Pinpoint the cell where the given text exists, returning its (X, Y) midpoint coordinate. 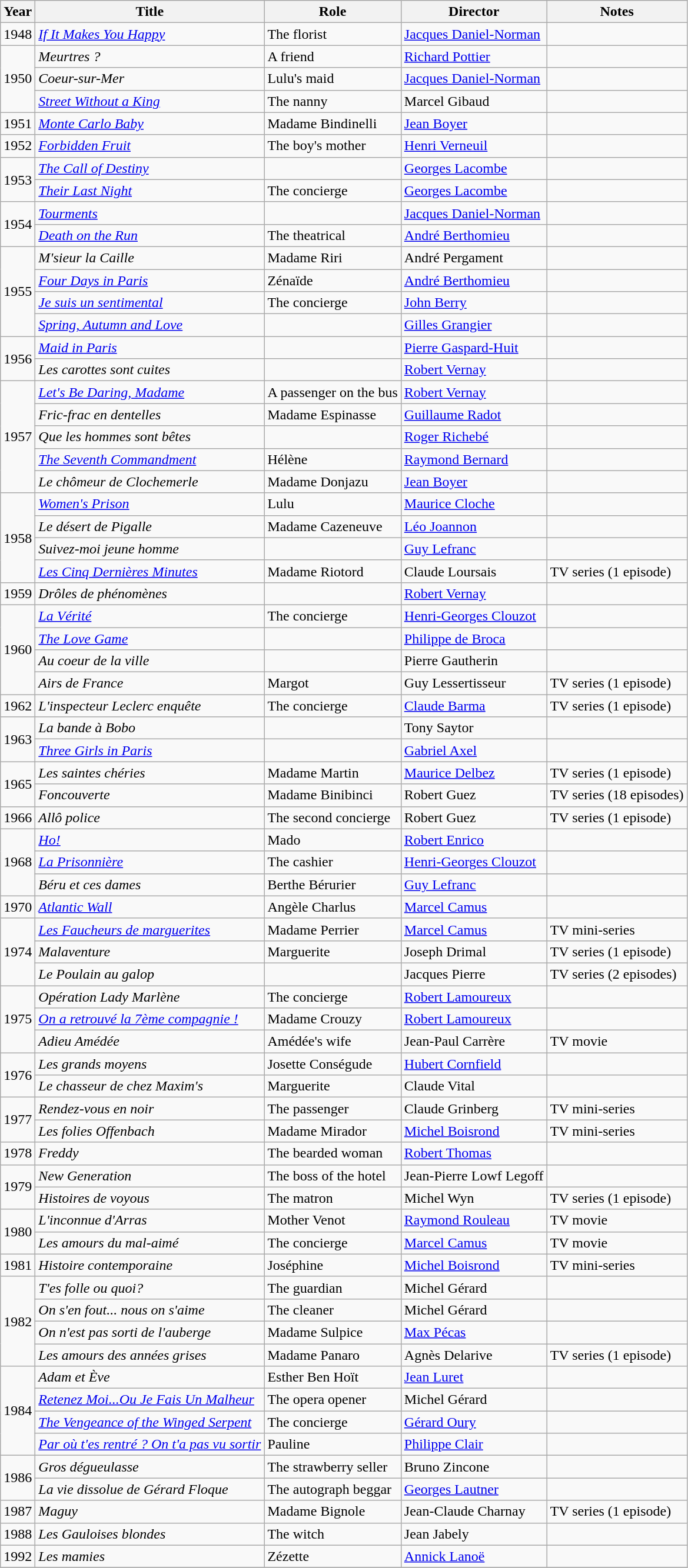
Les Faucheurs de marguerites (149, 929)
1963 (18, 739)
1984 (18, 1411)
Histoires de voyous (149, 1198)
Opération Lady Marlène (149, 997)
Robert Enrico (474, 840)
Role (333, 12)
Drôles de phénomènes (149, 593)
Madame Riri (333, 258)
Gabriel Axel (474, 750)
Madame Espinasse (333, 415)
The Vengeance of the Winged Serpent (149, 1422)
Annick Lanoë (474, 1556)
Marcel Gibaud (474, 101)
1954 (18, 224)
Angèle Charlus (333, 907)
The theatrical (333, 235)
1987 (18, 1512)
1960 (18, 649)
Que les hommes sont bêtes (149, 437)
La vie dissolue de Gérard Floque (149, 1489)
1951 (18, 124)
André Pergament (474, 258)
Jean Jabely (474, 1534)
Béru et ces dames (149, 885)
1962 (18, 706)
Three Girls in Paris (149, 750)
On a retrouvé la 7ème compagnie ! (149, 1019)
Les Cinq Dernières Minutes (149, 571)
1981 (18, 1265)
Madame Donjazu (333, 482)
Madame Bindinelli (333, 124)
New Generation (149, 1176)
Max Pécas (474, 1332)
The autograph beggar (333, 1489)
Spring, Autumn and Love (149, 325)
Hélène (333, 459)
Le Poulain au galop (149, 974)
The Seventh Commandment (149, 459)
Malaventure (149, 952)
Atlantic Wall (149, 907)
Roger Richebé (474, 437)
Maurice Delbez (474, 773)
Title (149, 12)
Notes (617, 12)
1966 (18, 818)
Le désert de Pigalle (149, 526)
La bande à Bobo (149, 728)
1955 (18, 291)
Year (18, 12)
Zénaïde (333, 281)
1975 (18, 1019)
The nanny (333, 101)
Coeur-sur-Mer (149, 79)
Jean-Paul Carrère (474, 1042)
Lulu's maid (333, 79)
Monte Carlo Baby (149, 124)
1977 (18, 1120)
The opera opener (333, 1400)
TV series (18 episodes) (617, 795)
Claude Loursais (474, 571)
Allô police (149, 818)
The guardian (333, 1287)
Je suis un sentimental (149, 303)
Les carottes sont cuites (149, 370)
Esther Ben Hoït (333, 1377)
Madame Panaro (333, 1355)
Philippe de Broca (474, 638)
Zézette (333, 1556)
Claude Grinberg (474, 1109)
Les amours du mal-aimé (149, 1243)
T'es folle ou quoi? (149, 1287)
1952 (18, 146)
Madame Martin (333, 773)
Histoire contemporaine (149, 1265)
Georges Lautner (474, 1489)
Berthe Bérurier (333, 885)
Les amours des années grises (149, 1355)
Madame Binibinci (333, 795)
La Vérité (149, 616)
Michel Wyn (474, 1198)
Claude Barma (474, 706)
Guy Lessertisseur (474, 683)
The Call of Destiny (149, 168)
Adieu Amédée (149, 1042)
1980 (18, 1232)
Retenez Moi...Ou Je Fais Un Malheur (149, 1400)
The second concierge (333, 818)
The boss of the hotel (333, 1176)
Suivez-moi jeune homme (149, 549)
1950 (18, 79)
The witch (333, 1534)
Richard Pottier (474, 56)
If It Makes You Happy (149, 34)
Les Gauloises blondes (149, 1534)
1956 (18, 359)
Jean Luret (474, 1377)
Tony Saytor (474, 728)
A passenger on the bus (333, 392)
Hubert Cornfield (474, 1064)
Le chasseur de chez Maxim's (149, 1086)
Philippe Clair (474, 1444)
1959 (18, 593)
Fric-frac en dentelles (149, 415)
The matron (333, 1198)
Let's Be Daring, Madame (149, 392)
Freddy (149, 1153)
Les mamies (149, 1556)
1958 (18, 538)
Amédée's wife (333, 1042)
Robert Thomas (474, 1153)
Mado (333, 840)
1992 (18, 1556)
Claude Vital (474, 1086)
1988 (18, 1534)
The passenger (333, 1109)
Pierre Gaspard-Huit (474, 348)
Pierre Gautherin (474, 661)
Their Last Night (149, 191)
Le chômeur de Clochemerle (149, 482)
Madame Riotord (333, 571)
1970 (18, 907)
Foncouverte (149, 795)
Agnès Delarive (474, 1355)
Les folies Offenbach (149, 1131)
Maurice Cloche (474, 504)
Par où t'es rentré ? On t'a pas vu sortir (149, 1444)
La Prisonnière (149, 862)
L'inspecteur Leclerc enquête (149, 706)
Raymond Rouleau (474, 1220)
Les grands moyens (149, 1064)
On n'est pas sorti de l'auberge (149, 1332)
Tourments (149, 213)
1982 (18, 1321)
1965 (18, 784)
Adam et Ève (149, 1377)
The Love Game (149, 638)
Jacques Pierre (474, 974)
Maguy (149, 1512)
Four Days in Paris (149, 281)
Ho! (149, 840)
TV series (2 episodes) (617, 974)
Joseph Drimal (474, 952)
Death on the Run (149, 235)
Madame Crouzy (333, 1019)
Léo Joannon (474, 526)
1957 (18, 437)
Jean-Claude Charnay (474, 1512)
The boy's mother (333, 146)
On s'en fout... nous on s'aime (149, 1310)
Director (474, 12)
Madame Bignole (333, 1512)
The cashier (333, 862)
The cleaner (333, 1310)
Gilles Grangier (474, 325)
Margot (333, 683)
Women's Prison (149, 504)
Gérard Oury (474, 1422)
1974 (18, 952)
Pauline (333, 1444)
Madame Sulpice (333, 1332)
John Berry (474, 303)
Madame Mirador (333, 1131)
Street Without a King (149, 101)
Madame Cazeneuve (333, 526)
Lulu (333, 504)
1986 (18, 1478)
Joséphine (333, 1265)
Jean-Pierre Lowf Legoff (474, 1176)
Maid in Paris (149, 348)
A friend (333, 56)
Les saintes chéries (149, 773)
Guillaume Radot (474, 415)
1948 (18, 34)
Gros dégueulasse (149, 1467)
M'sieur la Caille (149, 258)
1979 (18, 1187)
1978 (18, 1153)
The strawberry seller (333, 1467)
The bearded woman (333, 1153)
Madame Perrier (333, 929)
Mother Venot (333, 1220)
Rendez-vous en noir (149, 1109)
Bruno Zincone (474, 1467)
1953 (18, 179)
1968 (18, 862)
1976 (18, 1075)
Raymond Bernard (474, 459)
Au coeur de la ville (149, 661)
Forbidden Fruit (149, 146)
Josette Conségude (333, 1064)
Airs de France (149, 683)
L'inconnue d'Arras (149, 1220)
The florist (333, 34)
Henri Verneuil (474, 146)
Meurtres ? (149, 56)
